Output the [X, Y] coordinate of the center of the cell containing the given text.  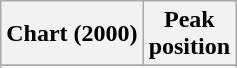
Peak position [189, 34]
Chart (2000) [72, 34]
